Capture the cell that displays the provided text and extract its (x, y) central coordinate. 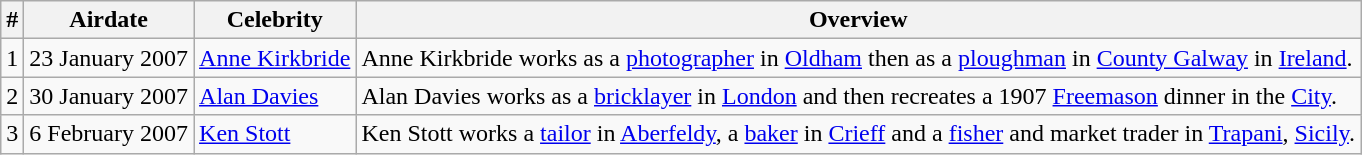
Celebrity (275, 20)
Ken Stott (275, 134)
Alan Davies (275, 96)
30 January 2007 (109, 96)
Anne Kirkbride (275, 58)
Alan Davies works as a bricklayer in London and then recreates a 1907 Freemason dinner in the City. (858, 96)
Ken Stott works a tailor in Aberfeldy, a baker in Crieff and a fisher and market trader in Trapani, Sicily. (858, 134)
Overview (858, 20)
3 (12, 134)
23 January 2007 (109, 58)
2 (12, 96)
Anne Kirkbride works as a photographer in Oldham then as a ploughman in County Galway in Ireland. (858, 58)
6 February 2007 (109, 134)
1 (12, 58)
# (12, 20)
Airdate (109, 20)
